Provide the [X, Y] coordinate of the cell's center where the given text is located.  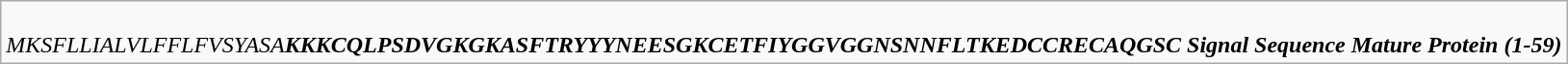
MKSFLLIALVLFFLFVSYASAKKKCQLPSDVGKGKASFTRYYYNEESGKCETFIYGGVGGNSNNFLTKEDCCRECAQGSC Signal Sequence Mature Protein (1-59) [784, 33]
